Scan for the cell matching the given text and deliver its (X, Y) coordinate at center. 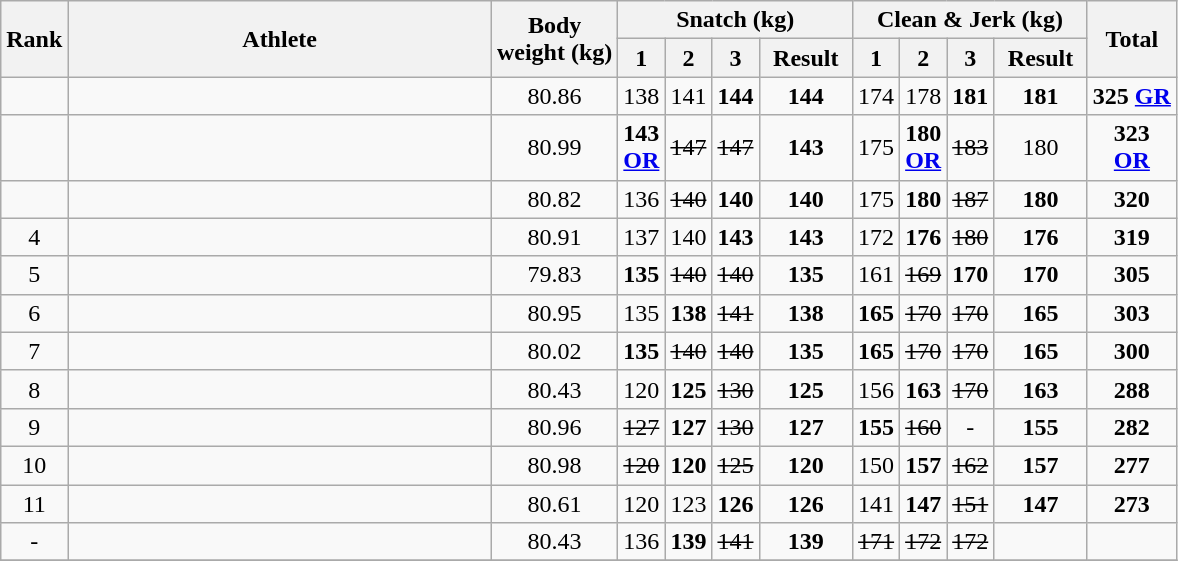
80.99 (554, 148)
Snatch (kg) (736, 20)
80.91 (554, 237)
300 (1132, 351)
80.82 (554, 199)
305 (1132, 275)
319 (1132, 237)
6 (34, 313)
151 (970, 503)
282 (1132, 427)
79.83 (554, 275)
325 GR (1132, 96)
187 (970, 199)
161 (876, 275)
183 (970, 148)
7 (34, 351)
160 (924, 427)
4 (34, 237)
80.02 (554, 351)
10 (34, 465)
174 (876, 96)
Total (1132, 39)
Rank (34, 39)
11 (34, 503)
9 (34, 427)
150 (876, 465)
80.96 (554, 427)
123 (688, 503)
277 (1132, 465)
80.95 (554, 313)
80.61 (554, 503)
288 (1132, 389)
143OR (642, 148)
Clean & Jerk (kg) (970, 20)
169 (924, 275)
178 (924, 96)
5 (34, 275)
137 (642, 237)
80.98 (554, 465)
180OR (924, 148)
273 (1132, 503)
303 (1132, 313)
Bodyweight (kg) (554, 39)
80.86 (554, 96)
8 (34, 389)
323OR (1132, 148)
156 (876, 389)
Athlete (280, 39)
320 (1132, 199)
171 (876, 542)
162 (970, 465)
